Locate the cell with the specified text and output its (x, y) center coordinate. 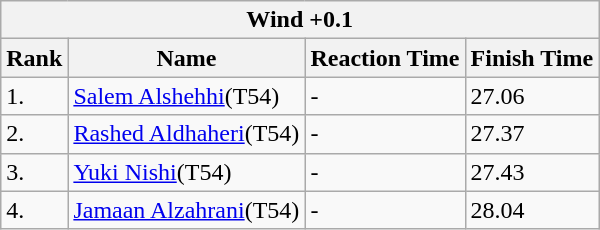
27.06 (532, 96)
1. (34, 96)
4. (34, 210)
27.37 (532, 134)
Reaction Time (385, 58)
Salem Alshehhi(T54) (186, 96)
Rashed Aldhaheri(T54) (186, 134)
Jamaan Alzahrani(T54) (186, 210)
Name (186, 58)
2. (34, 134)
Finish Time (532, 58)
Rank (34, 58)
3. (34, 172)
Wind +0.1 (300, 20)
28.04 (532, 210)
27.43 (532, 172)
Yuki Nishi(T54) (186, 172)
